Scan for the cell matching the given text and deliver its (x, y) coordinate at center. 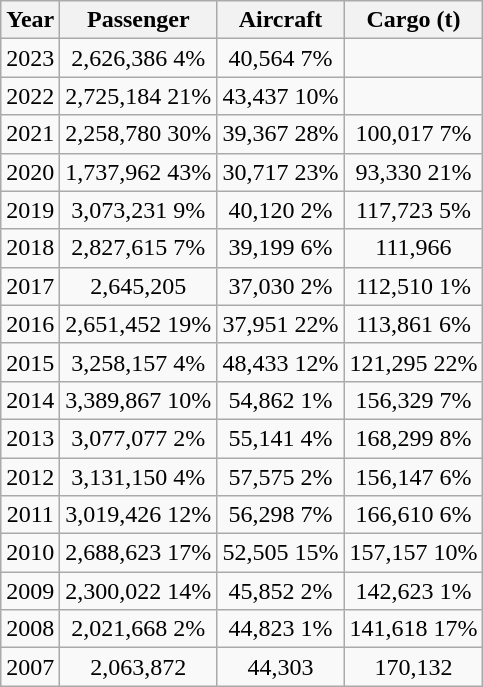
45,852 2% (280, 591)
111,966 (414, 248)
44,303 (280, 667)
2021 (30, 134)
166,610 6% (414, 515)
2013 (30, 438)
2,258,780 30% (138, 134)
2008 (30, 629)
2016 (30, 324)
39,367 28% (280, 134)
3,019,426 12% (138, 515)
156,147 6% (414, 477)
40,120 2% (280, 210)
3,389,867 10% (138, 400)
2010 (30, 553)
112,510 1% (414, 286)
30,717 23% (280, 172)
2015 (30, 362)
2019 (30, 210)
141,618 17% (414, 629)
39,199 6% (280, 248)
2,651,452 19% (138, 324)
2018 (30, 248)
2012 (30, 477)
121,295 22% (414, 362)
Cargo (t) (414, 20)
37,951 22% (280, 324)
117,723 5% (414, 210)
2,021,668 2% (138, 629)
56,298 7% (280, 515)
52,505 15% (280, 553)
2,626,386 4% (138, 58)
Passenger (138, 20)
37,030 2% (280, 286)
2,688,623 17% (138, 553)
2014 (30, 400)
142,623 1% (414, 591)
2011 (30, 515)
156,329 7% (414, 400)
2023 (30, 58)
2,063,872 (138, 667)
157,157 10% (414, 553)
2007 (30, 667)
168,299 8% (414, 438)
43,437 10% (280, 96)
2,725,184 21% (138, 96)
113,861 6% (414, 324)
57,575 2% (280, 477)
48,433 12% (280, 362)
93,330 21% (414, 172)
2,827,615 7% (138, 248)
2,300,022 14% (138, 591)
55,141 4% (280, 438)
3,258,157 4% (138, 362)
1,737,962 43% (138, 172)
3,131,150 4% (138, 477)
100,017 7% (414, 134)
44,823 1% (280, 629)
3,077,077 2% (138, 438)
170,132 (414, 667)
2020 (30, 172)
2017 (30, 286)
40,564 7% (280, 58)
2022 (30, 96)
54,862 1% (280, 400)
3,073,231 9% (138, 210)
Aircraft (280, 20)
2009 (30, 591)
2,645,205 (138, 286)
Year (30, 20)
